For the text-containing cell, return its midpoint in (x, y) coordinate format. 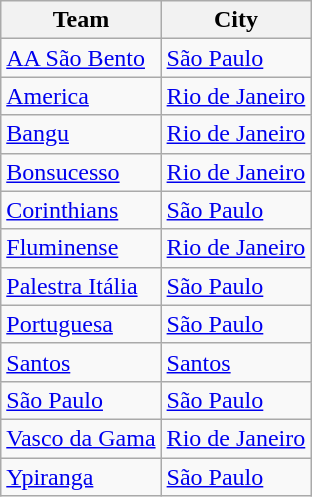
America (81, 96)
Corinthians (81, 210)
Palestra Itália (81, 286)
AA São Bento (81, 58)
Portuguesa (81, 324)
Bangu (81, 134)
Vasco da Gama (81, 438)
City (236, 20)
Ypiranga (81, 477)
Bonsucesso (81, 172)
Fluminense (81, 248)
Team (81, 20)
